Search for the cell housing the specified text and yield its (x, y) center coordinate. 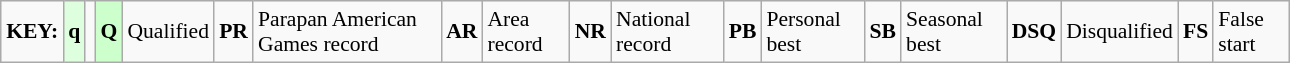
National record (668, 32)
False start (1251, 32)
AR (462, 32)
Q (108, 32)
Disqualified (1120, 32)
PR (234, 32)
Area record (526, 32)
Personal best (812, 32)
NR (590, 32)
q (74, 32)
Seasonal best (954, 32)
KEY: (32, 32)
SB (884, 32)
PB (743, 32)
Parapan American Games record (347, 32)
FS (1196, 32)
Qualified (168, 32)
DSQ (1034, 32)
